From the cell containing the given text, extract its center point as [x, y] coordinate. 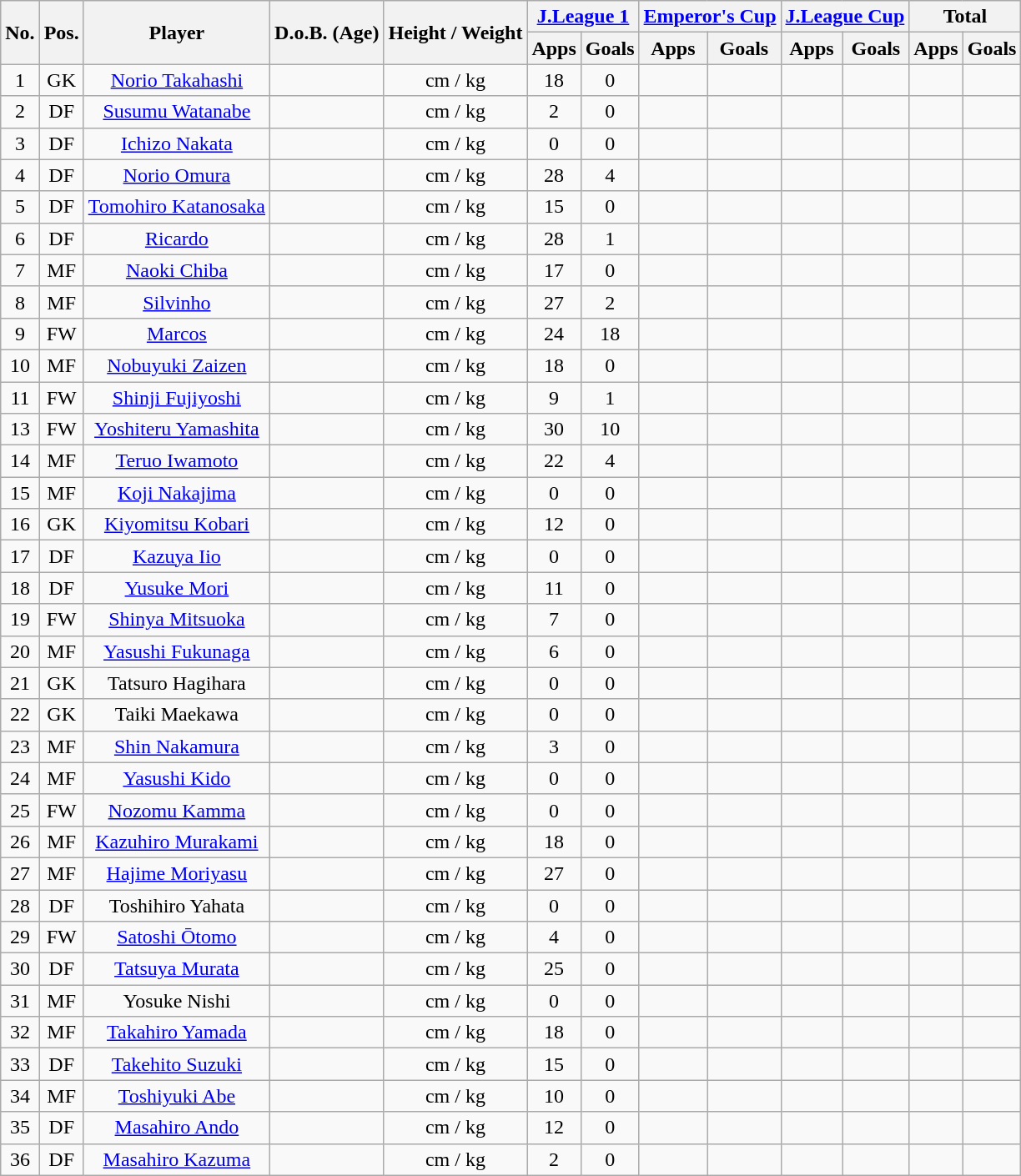
Shin Nakamura [177, 746]
J.League 1 [583, 17]
Hajime Moriyasu [177, 873]
16 [20, 525]
Nobuyuki Zaizen [177, 365]
14 [20, 461]
Tomohiro Katanosaka [177, 207]
J.League Cup [845, 17]
8 [20, 302]
31 [20, 1001]
Susumu Watanabe [177, 112]
Toshiyuki Abe [177, 1096]
26 [20, 842]
21 [20, 683]
Tatsuro Hagihara [177, 683]
Tatsuya Murata [177, 969]
Taiki Maekawa [177, 715]
No. [20, 33]
Koji Nakajima [177, 493]
Total [965, 17]
Kazuhiro Murakami [177, 842]
Shinji Fujiyoshi [177, 398]
Satoshi Ōtomo [177, 937]
19 [20, 620]
Height / Weight [455, 33]
35 [20, 1128]
Ricardo [177, 239]
13 [20, 430]
Kazuya Iio [177, 556]
Kiyomitsu Kobari [177, 525]
Takahiro Yamada [177, 1033]
D.o.B. (Age) [327, 33]
Yusuke Mori [177, 588]
Emperor's Cup [710, 17]
32 [20, 1033]
Toshihiro Yahata [177, 905]
34 [20, 1096]
Masahiro Kazuma [177, 1159]
Player [177, 33]
Shinya Mitsuoka [177, 620]
Teruo Iwamoto [177, 461]
Norio Omura [177, 175]
Marcos [177, 334]
Ichizo Nakata [177, 143]
5 [20, 207]
Nozomu Kamma [177, 810]
Naoki Chiba [177, 270]
29 [20, 937]
23 [20, 746]
33 [20, 1064]
20 [20, 651]
36 [20, 1159]
Masahiro Ando [177, 1128]
Silvinho [177, 302]
Takehito Suzuki [177, 1064]
Yasushi Kido [177, 778]
Pos. [62, 33]
Yosuke Nishi [177, 1001]
Yoshiteru Yamashita [177, 430]
Norio Takahashi [177, 80]
Yasushi Fukunaga [177, 651]
